Capture the cell that displays the provided text and extract its [x, y] central coordinate. 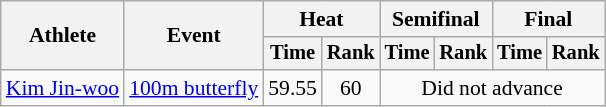
Final [548, 19]
Semifinal [436, 19]
Kim Jin-woo [62, 88]
Athlete [62, 36]
Did not advance [492, 88]
60 [351, 88]
Event [194, 36]
59.55 [292, 88]
100m butterfly [194, 88]
Heat [321, 19]
